Detect which cell encompasses the target text, then output its (X, Y) center coordinate. 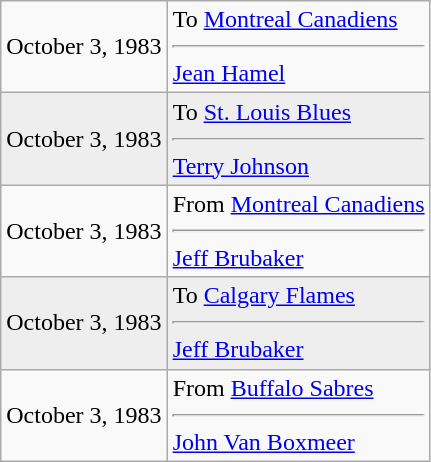
From Montreal CanadiensJeff Brubaker (298, 231)
To Montreal CanadiensJean Hamel (298, 47)
To St. Louis BluesTerry Johnson (298, 139)
From Buffalo SabresJohn Van Boxmeer (298, 415)
To Calgary FlamesJeff Brubaker (298, 323)
